From the cell containing the given text, extract its center point as (X, Y) coordinate. 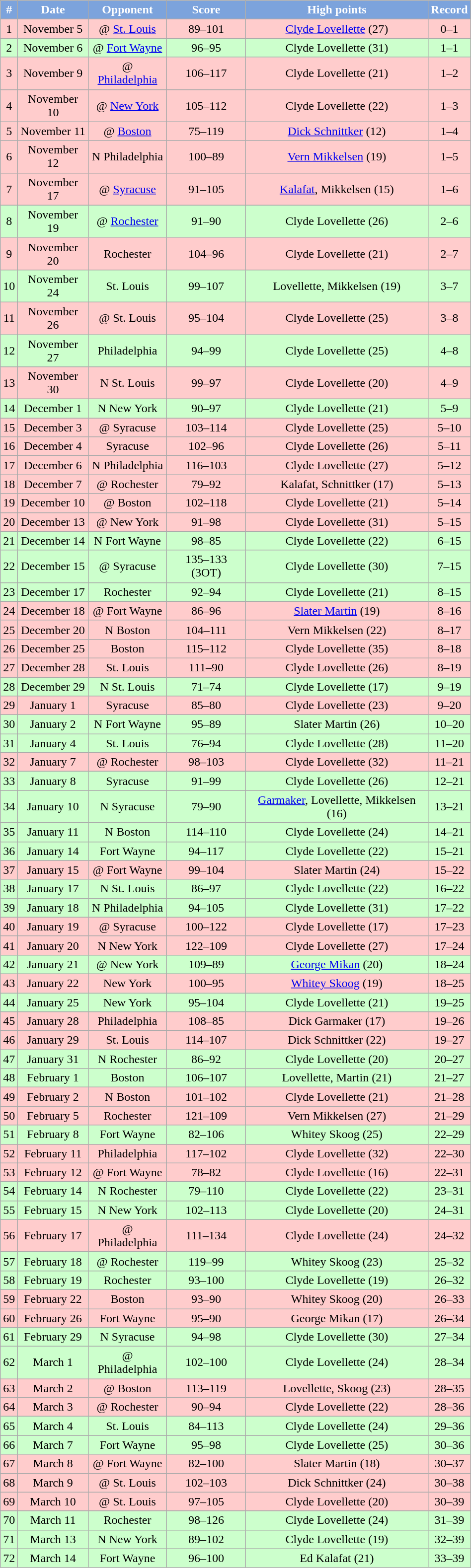
February 8 (53, 1135)
0–1 (450, 29)
Whitey Skoog (19) (337, 983)
November 24 (53, 286)
December 20 (53, 630)
December 15 (53, 566)
33 (9, 781)
68 (9, 1483)
4–9 (450, 383)
85–80 (207, 706)
December 7 (53, 484)
Dick Schnittker (24) (337, 1483)
5–11 (450, 446)
69 (9, 1501)
17–24 (450, 945)
February 1 (53, 1078)
14–21 (450, 832)
November 19 (53, 221)
November 9 (53, 73)
19–27 (450, 1040)
24 (9, 611)
26 (9, 648)
Dick Schnittker (12) (337, 131)
6–15 (450, 541)
6 (9, 157)
Clyde Lovellette (28) (337, 743)
72 (9, 1558)
9–19 (450, 687)
Slater Martin (19) (337, 611)
31–39 (450, 1520)
94–105 (207, 908)
96–100 (207, 1558)
December 3 (53, 428)
2–7 (450, 253)
1–5 (450, 157)
December 25 (53, 648)
43 (9, 983)
63 (9, 1388)
February 26 (53, 1318)
February 5 (53, 1116)
1 (9, 29)
30–36 (450, 1445)
116–103 (207, 465)
100–122 (207, 927)
December 28 (53, 667)
January 22 (53, 983)
114–107 (207, 1040)
113–119 (207, 1388)
53 (9, 1172)
22 (9, 566)
22–29 (450, 1135)
8 (9, 221)
January 7 (53, 762)
1–1 (450, 48)
33–39 (450, 1558)
15 (9, 428)
December 14 (53, 541)
30 (9, 724)
December 18 (53, 611)
November 27 (53, 351)
38 (9, 889)
December 29 (53, 687)
95–90 (207, 1318)
117–102 (207, 1153)
30–38 (450, 1483)
7–15 (450, 566)
Opponent (127, 10)
89–101 (207, 29)
106–107 (207, 1078)
93–90 (207, 1299)
42 (9, 964)
78–82 (207, 1172)
Whitey Skoog (23) (337, 1261)
29–36 (450, 1426)
105–112 (207, 105)
84–113 (207, 1426)
November 10 (53, 105)
99–97 (207, 383)
24–31 (450, 1210)
60 (9, 1318)
14 (9, 409)
86–97 (207, 889)
30–39 (450, 1501)
98–103 (207, 762)
23 (9, 592)
30–37 (450, 1464)
8–19 (450, 667)
February 11 (53, 1153)
65 (9, 1426)
March 7 (53, 1445)
26–32 (450, 1280)
24–32 (450, 1235)
19–26 (450, 1021)
1–2 (450, 73)
111–134 (207, 1235)
November 12 (53, 157)
November 17 (53, 189)
George Mikan (20) (337, 964)
67 (9, 1464)
January 18 (53, 908)
32–39 (450, 1539)
November 20 (53, 253)
High points (337, 10)
5–10 (450, 428)
99–104 (207, 870)
92–94 (207, 592)
20 (9, 522)
115–112 (207, 648)
February 15 (53, 1210)
December 4 (53, 446)
100–89 (207, 157)
94–117 (207, 851)
79–92 (207, 484)
45 (9, 1021)
19 (9, 503)
8–15 (450, 592)
102–96 (207, 446)
95–98 (207, 1445)
Score (207, 10)
26–33 (450, 1299)
December 17 (53, 592)
10 (9, 286)
119–99 (207, 1261)
January 17 (53, 889)
February 14 (53, 1191)
17–22 (450, 908)
13 (9, 383)
13–21 (450, 806)
50 (9, 1116)
Dick Schnittker (22) (337, 1040)
91–105 (207, 189)
March 11 (53, 1520)
# (9, 10)
79–110 (207, 1191)
1–6 (450, 189)
71–74 (207, 687)
February 2 (53, 1097)
86–92 (207, 1059)
Slater Martin (26) (337, 724)
November 26 (53, 318)
51 (9, 1135)
35 (9, 832)
102–113 (207, 1210)
114–110 (207, 832)
7 (9, 189)
28 (9, 687)
41 (9, 945)
March 14 (53, 1558)
5–12 (450, 465)
January 10 (53, 806)
97–105 (207, 1501)
49 (9, 1097)
70 (9, 1520)
28–35 (450, 1388)
18–24 (450, 964)
27 (9, 667)
1–3 (450, 105)
21–27 (450, 1078)
93–100 (207, 1280)
17 (9, 465)
George Mikan (17) (337, 1318)
November 6 (53, 48)
102–103 (207, 1483)
Kalafat, Schnittker (17) (337, 484)
21–29 (450, 1116)
20–27 (450, 1059)
12 (9, 351)
104–111 (207, 630)
February 19 (53, 1280)
98–126 (207, 1520)
March 8 (53, 1464)
16–22 (450, 889)
9–20 (450, 706)
39 (9, 908)
102–118 (207, 503)
28–34 (450, 1362)
94–99 (207, 351)
2–6 (450, 221)
102–100 (207, 1362)
96–95 (207, 48)
46 (9, 1040)
61 (9, 1337)
Slater Martin (18) (337, 1464)
8–18 (450, 648)
18 (9, 484)
91–99 (207, 781)
December 6 (53, 465)
98–85 (207, 541)
111–90 (207, 667)
52 (9, 1153)
57 (9, 1261)
23–31 (450, 1191)
March 2 (53, 1388)
18–25 (450, 983)
55 (9, 1210)
82–100 (207, 1464)
11–20 (450, 743)
25–32 (450, 1261)
January 19 (53, 927)
3 (9, 73)
Date (53, 10)
89–102 (207, 1539)
28–36 (450, 1407)
75–119 (207, 131)
December 10 (53, 503)
February 22 (53, 1299)
January 21 (53, 964)
135–133 (3OT) (207, 566)
108–85 (207, 1021)
9 (9, 253)
47 (9, 1059)
106–117 (207, 73)
5–14 (450, 503)
17–23 (450, 927)
12–21 (450, 781)
4 (9, 105)
December 13 (53, 522)
Lovellette, Skoog (23) (337, 1388)
February 18 (53, 1261)
November 5 (53, 29)
Lovellette, Mikkelsen (19) (337, 286)
February 29 (53, 1337)
58 (9, 1280)
4–8 (450, 351)
100–95 (207, 983)
Whitey Skoog (25) (337, 1135)
3–7 (450, 286)
22–30 (450, 1153)
26–34 (450, 1318)
62 (9, 1362)
Clyde Lovellette (23) (337, 706)
99–107 (207, 286)
2 (9, 48)
40 (9, 927)
5–13 (450, 484)
104–96 (207, 253)
109–89 (207, 964)
Vern Mikkelsen (19) (337, 157)
86–96 (207, 611)
February 17 (53, 1235)
Vern Mikkelsen (27) (337, 1116)
11 (9, 318)
91–90 (207, 221)
January 25 (53, 1002)
January 8 (53, 781)
January 4 (53, 743)
56 (9, 1235)
64 (9, 1407)
8–17 (450, 630)
December 1 (53, 409)
5–9 (450, 409)
March 1 (53, 1362)
122–109 (207, 945)
16 (9, 446)
91–98 (207, 522)
November 30 (53, 383)
48 (9, 1078)
November 11 (53, 131)
Whitey Skoog (20) (337, 1299)
January 31 (53, 1059)
94–98 (207, 1337)
3–8 (450, 318)
Clyde Lovellette (16) (337, 1172)
January 20 (53, 945)
February 12 (53, 1172)
31 (9, 743)
90–97 (207, 409)
21–28 (450, 1097)
44 (9, 1002)
95–89 (207, 724)
5 (9, 131)
25 (9, 630)
76–94 (207, 743)
15–22 (450, 870)
January 14 (53, 851)
79–90 (207, 806)
January 28 (53, 1021)
March 13 (53, 1539)
March 9 (53, 1483)
10–20 (450, 724)
103–114 (207, 428)
Clyde Lovellette (35) (337, 648)
34 (9, 806)
36 (9, 851)
32 (9, 762)
January 1 (53, 706)
27–34 (450, 1337)
59 (9, 1299)
1–4 (450, 131)
8–16 (450, 611)
21 (9, 541)
March 4 (53, 1426)
Lovellette, Martin (21) (337, 1078)
Slater Martin (24) (337, 870)
Garmaker, Lovellette, Mikkelsen (16) (337, 806)
Record (450, 10)
March 3 (53, 1407)
37 (9, 870)
66 (9, 1445)
15–21 (450, 851)
January 15 (53, 870)
Ed Kalafat (21) (337, 1558)
January 2 (53, 724)
71 (9, 1539)
54 (9, 1191)
Dick Garmaker (17) (337, 1021)
Kalafat, Mikkelsen (15) (337, 189)
22–31 (450, 1172)
Vern Mikkelsen (22) (337, 630)
January 29 (53, 1040)
82–106 (207, 1135)
5–15 (450, 522)
29 (9, 706)
11–21 (450, 762)
101–102 (207, 1097)
90–94 (207, 1407)
January 11 (53, 832)
19–25 (450, 1002)
March 10 (53, 1501)
121–109 (207, 1116)
